Scan for the cell matching the given text and deliver its [x, y] coordinate at center. 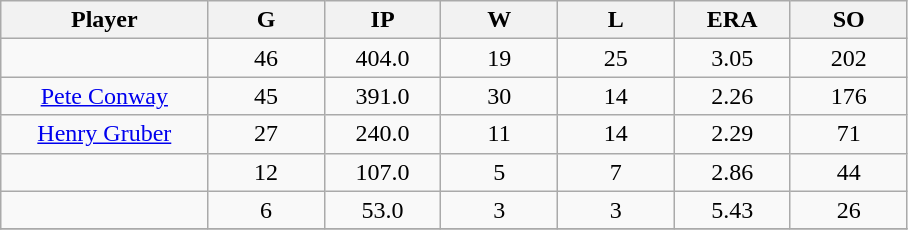
202 [848, 58]
25 [616, 58]
5 [500, 172]
7 [616, 172]
Henry Gruber [104, 134]
107.0 [382, 172]
240.0 [382, 134]
Pete Conway [104, 96]
5.43 [732, 210]
G [266, 20]
W [500, 20]
6 [266, 210]
12 [266, 172]
391.0 [382, 96]
2.29 [732, 134]
2.86 [732, 172]
19 [500, 58]
404.0 [382, 58]
176 [848, 96]
Player [104, 20]
26 [848, 210]
27 [266, 134]
71 [848, 134]
2.26 [732, 96]
SO [848, 20]
11 [500, 134]
44 [848, 172]
3.05 [732, 58]
46 [266, 58]
IP [382, 20]
45 [266, 96]
53.0 [382, 210]
L [616, 20]
30 [500, 96]
ERA [732, 20]
